Locate the cell with the specified text and output its (x, y) center coordinate. 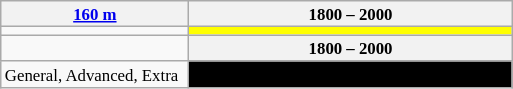
160 m (95, 14)
General, Advanced, Extra (95, 75)
